Extract the [X, Y] coordinate from the center of the cell holding the provided text.  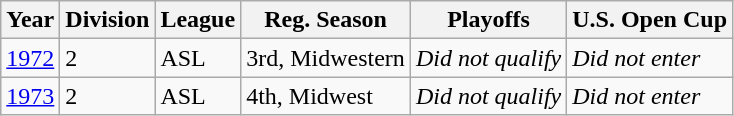
U.S. Open Cup [650, 20]
1972 [30, 58]
Division [108, 20]
Playoffs [488, 20]
Year [30, 20]
4th, Midwest [326, 96]
Reg. Season [326, 20]
3rd, Midwestern [326, 58]
1973 [30, 96]
League [198, 20]
